Extract the [x, y] coordinate from the center of the cell holding the provided text.  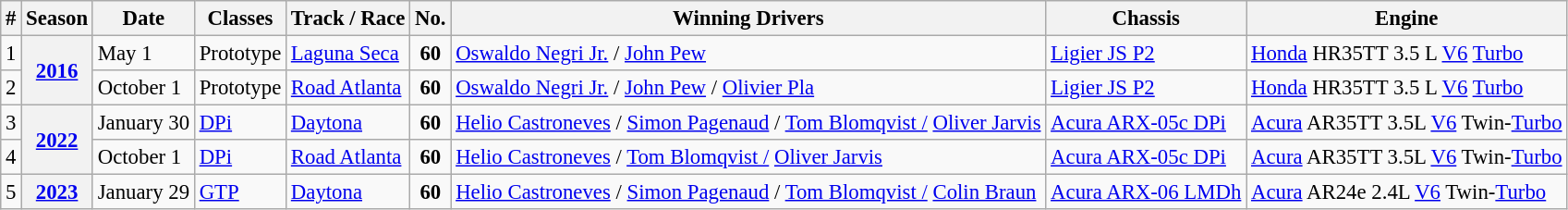
5 [11, 192]
Chassis [1146, 19]
Acura ARX-06 LMDh [1146, 192]
1 [11, 54]
# [11, 19]
Season [57, 19]
No. [431, 19]
January 29 [143, 192]
Helio Castroneves / Simon Pagenaud / Tom Blomqvist / Colin Braun [748, 192]
Helio Castroneves / Simon Pagenaud / Tom Blomqvist / Oliver Jarvis [748, 123]
Engine [1406, 19]
2023 [57, 192]
2022 [57, 141]
Track / Race [348, 19]
May 1 [143, 54]
Date [143, 19]
Helio Castroneves / Tom Blomqvist / Oliver Jarvis [748, 157]
Oswaldo Negri Jr. / John Pew [748, 54]
Classes [240, 19]
2016 [57, 70]
January 30 [143, 123]
Laguna Seca [348, 54]
3 [11, 123]
2 [11, 88]
Winning Drivers [748, 19]
GTP [240, 192]
4 [11, 157]
Oswaldo Negri Jr. / John Pew / Olivier Pla [748, 88]
Acura AR24e 2.4L V6 Twin-Turbo [1406, 192]
